Detect which cell encompasses the target text, then output its [x, y] center coordinate. 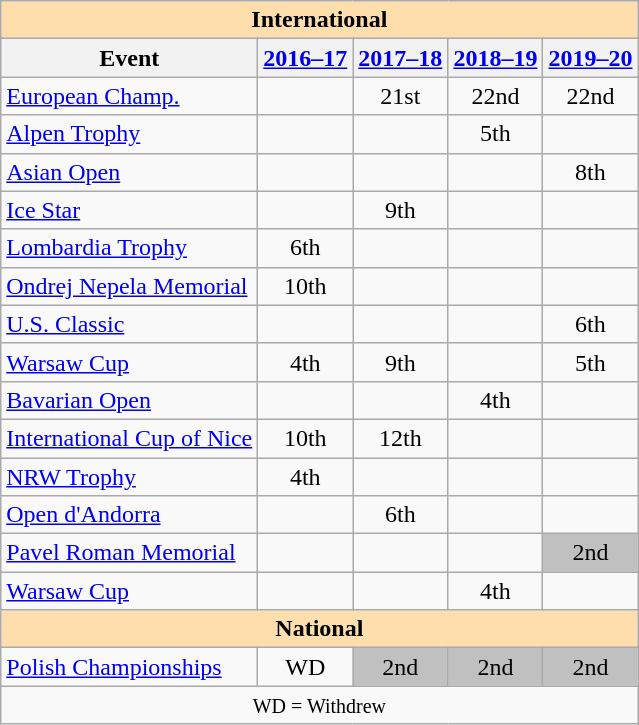
Asian Open [130, 172]
NRW Trophy [130, 477]
2018–19 [496, 58]
Polish Championships [130, 667]
12th [400, 438]
Open d'Andorra [130, 515]
International [320, 20]
Bavarian Open [130, 400]
WD [306, 667]
U.S. Classic [130, 324]
Event [130, 58]
8th [590, 172]
Alpen Trophy [130, 134]
National [320, 629]
Ice Star [130, 210]
2017–18 [400, 58]
Pavel Roman Memorial [130, 553]
WD = Withdrew [320, 705]
European Champ. [130, 96]
2019–20 [590, 58]
21st [400, 96]
2016–17 [306, 58]
Ondrej Nepela Memorial [130, 286]
Lombardia Trophy [130, 248]
International Cup of Nice [130, 438]
